Return the (X, Y) coordinate for the center point of the cell that contains the specified text.  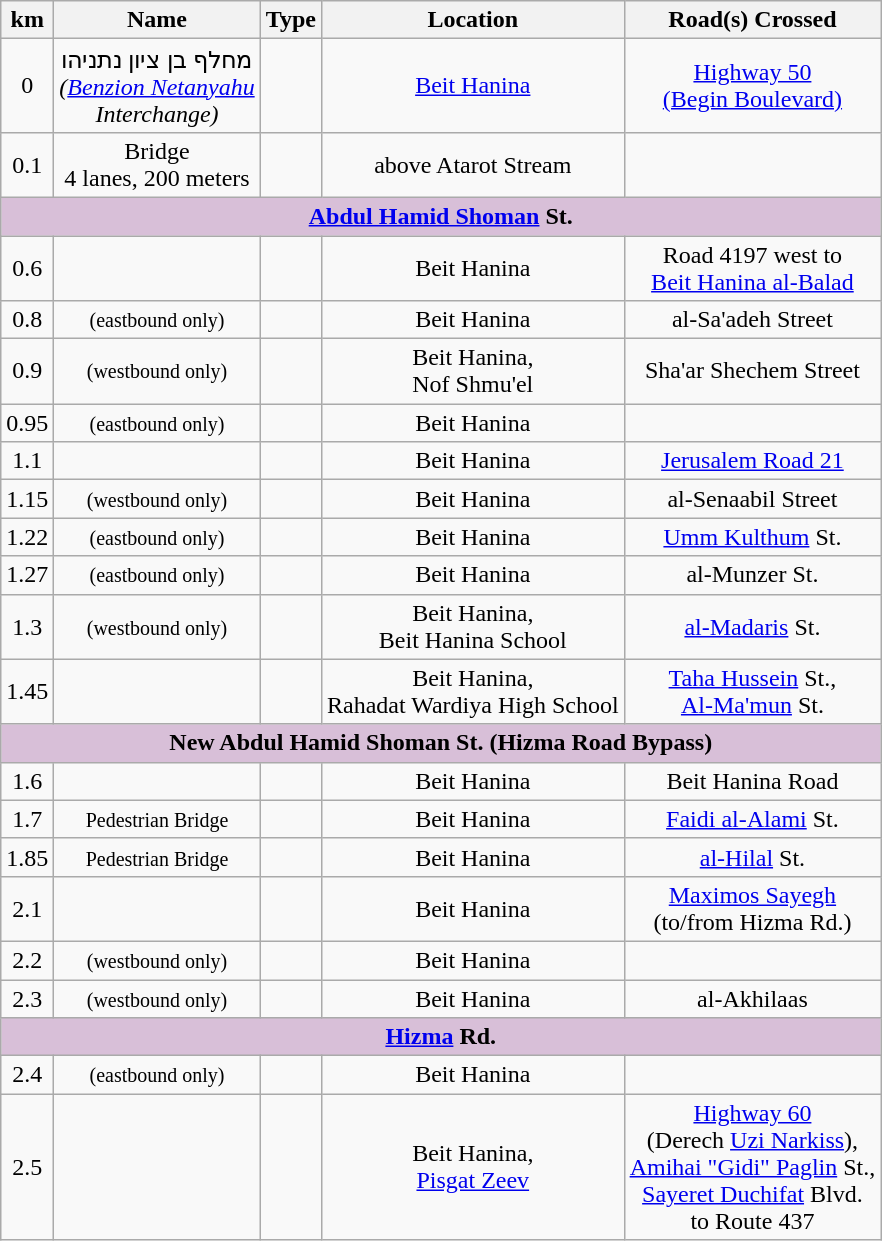
Beit Hanina,Pisgat Zeev (472, 1167)
Name (157, 20)
al-Sa'adeh Street (752, 320)
0 (28, 86)
2.4 (28, 1075)
Type (290, 20)
2.1 (28, 908)
Beit Hanina,Beit Hanina School (472, 626)
מחלף בן ציון נתניהו (Benzion NetanyahuInterchange) (157, 86)
Abdul Hamid Shoman St. (441, 216)
1.85 (28, 857)
2.3 (28, 999)
Jerusalem Road 21 (752, 461)
Road(s) Crossed (752, 20)
1.3 (28, 626)
Beit Hanina,Rahadat Wardiya High School (472, 692)
al-Madaris St. (752, 626)
al-Munzer St. (752, 575)
al-Akhilaas (752, 999)
0.8 (28, 320)
0.9 (28, 372)
0.1 (28, 164)
1.27 (28, 575)
Highway 50(Begin Boulevard) (752, 86)
above Atarot Stream (472, 164)
Highway 60(Derech Uzi Narkiss),Amihai "Gidi" Paglin St.,Sayeret Duchifat Blvd.to Route 437 (752, 1167)
1.7 (28, 819)
1.1 (28, 461)
Taha Hussein St.,Al-Ma'mun St. (752, 692)
Beit Hanina Road (752, 781)
Umm Kulthum St. (752, 537)
al-Hilal St. (752, 857)
Sha'ar Shechem Street (752, 372)
Bridge4 lanes, 200 meters (157, 164)
0.6 (28, 268)
Road 4197 west toBeit Hanina al-Balad (752, 268)
2.5 (28, 1167)
km (28, 20)
Faidi al-Alami St. (752, 819)
1.22 (28, 537)
Maximos Sayegh(to/from Hizma Rd.) (752, 908)
2.2 (28, 960)
1.15 (28, 499)
1.45 (28, 692)
New Abdul Hamid Shoman St. (Hizma Road Bypass) (441, 743)
Beit Hanina,Nof Shmu'el (472, 372)
Location (472, 20)
1.6 (28, 781)
al-Senaabil Street (752, 499)
0.95 (28, 423)
Hizma Rd. (441, 1037)
